Capture the cell that displays the provided text and extract its [x, y] central coordinate. 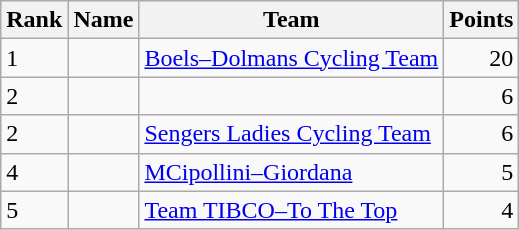
Points [482, 20]
Boels–Dolmans Cycling Team [292, 58]
20 [482, 58]
Rank [34, 20]
MCipollini–Giordana [292, 172]
Team [292, 20]
1 [34, 58]
Name [104, 20]
Sengers Ladies Cycling Team [292, 134]
Team TIBCO–To The Top [292, 210]
